Output the (X, Y) coordinate of the center of the cell containing the given text.  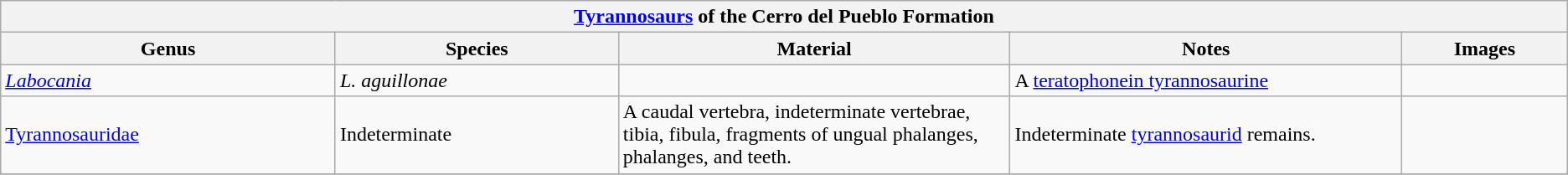
Indeterminate (477, 135)
Material (814, 49)
Tyrannosauridae (168, 135)
L. aguillonae (477, 80)
Species (477, 49)
Images (1485, 49)
Indeterminate tyrannosaurid remains. (1206, 135)
A caudal vertebra, indeterminate vertebrae, tibia, fibula, fragments of ungual phalanges, phalanges, and teeth. (814, 135)
Tyrannosaurs of the Cerro del Pueblo Formation (784, 17)
Labocania (168, 80)
Genus (168, 49)
A teratophonein tyrannosaurine (1206, 80)
Notes (1206, 49)
